Scan for the cell matching the given text and deliver its [X, Y] coordinate at center. 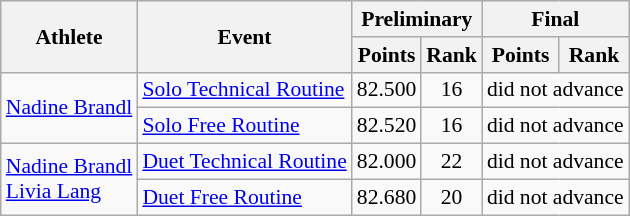
Athlete [70, 36]
Event [244, 36]
82.500 [386, 90]
Final [556, 19]
82.680 [386, 197]
20 [452, 197]
Nadine BrandlLivia Lang [70, 180]
Solo Free Routine [244, 126]
Duet Technical Routine [244, 162]
82.520 [386, 126]
Preliminary [417, 19]
22 [452, 162]
Duet Free Routine [244, 197]
Nadine Brandl [70, 108]
82.000 [386, 162]
Solo Technical Routine [244, 90]
